Return the (x, y) coordinate for the center point of the cell that contains the specified text.  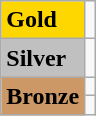
Bronze (43, 96)
Gold (43, 20)
Silver (43, 58)
